Output the (X, Y) coordinate of the center of the cell containing the given text.  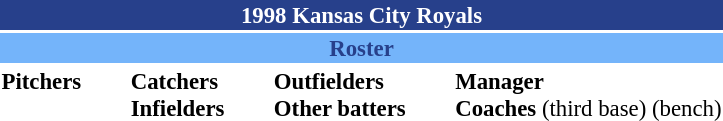
Roster (362, 48)
1998 Kansas City Royals (362, 15)
